From the cell containing the given text, extract its center point as (X, Y) coordinate. 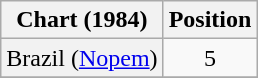
Brazil (Nopem) (82, 58)
Chart (1984) (82, 20)
5 (210, 58)
Position (210, 20)
